Find where the given text appears and provide that cell's center as [X, Y] coordinate. 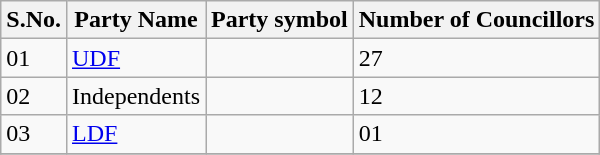
LDF [136, 134]
03 [34, 134]
27 [476, 58]
Number of Councillors [476, 20]
Independents [136, 96]
UDF [136, 58]
Party symbol [280, 20]
S.No. [34, 20]
12 [476, 96]
02 [34, 96]
Party Name [136, 20]
